Locate the cell with the specified text and output its (x, y) center coordinate. 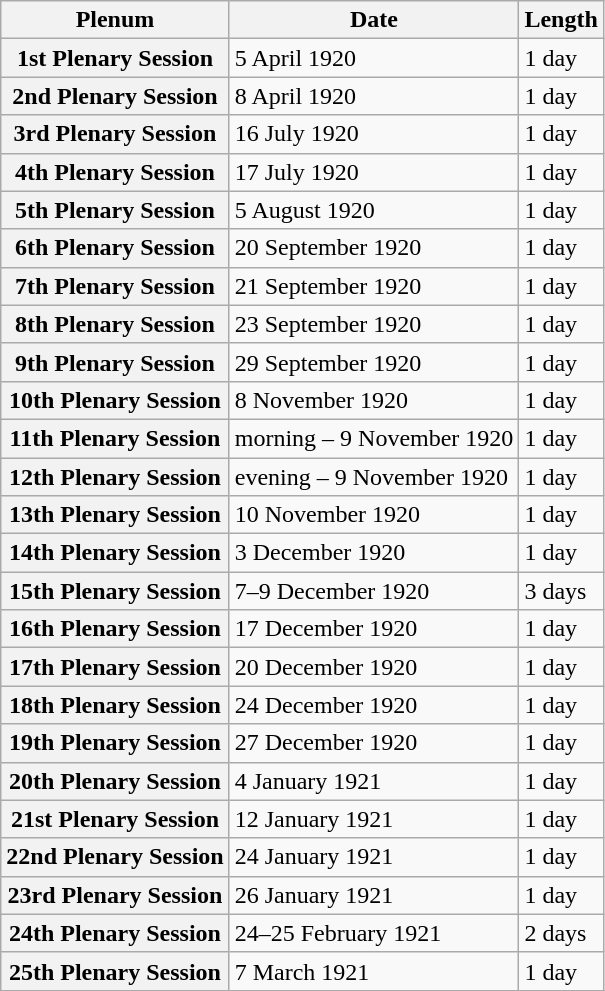
19th Plenary Session (115, 743)
8 November 1920 (374, 400)
8 April 1920 (374, 96)
29 September 1920 (374, 362)
10 November 1920 (374, 515)
evening – 9 November 1920 (374, 477)
25th Plenary Session (115, 971)
3 December 1920 (374, 553)
24–25 February 1921 (374, 933)
26 January 1921 (374, 895)
4 January 1921 (374, 781)
23 September 1920 (374, 324)
22nd Plenary Session (115, 857)
17 July 1920 (374, 172)
20 September 1920 (374, 248)
5 August 1920 (374, 210)
15th Plenary Session (115, 591)
4th Plenary Session (115, 172)
12th Plenary Session (115, 477)
6th Plenary Session (115, 248)
16 July 1920 (374, 134)
27 December 1920 (374, 743)
10th Plenary Session (115, 400)
5 April 1920 (374, 58)
13th Plenary Session (115, 515)
12 January 1921 (374, 819)
11th Plenary Session (115, 438)
5th Plenary Session (115, 210)
21st Plenary Session (115, 819)
17 December 1920 (374, 629)
Length (561, 20)
Plenum (115, 20)
1st Plenary Session (115, 58)
20th Plenary Session (115, 781)
20 December 1920 (374, 667)
24 December 1920 (374, 705)
8th Plenary Session (115, 324)
24th Plenary Session (115, 933)
morning – 9 November 1920 (374, 438)
24 January 1921 (374, 857)
3 days (561, 591)
23rd Plenary Session (115, 895)
7 March 1921 (374, 971)
2 days (561, 933)
17th Plenary Session (115, 667)
21 September 1920 (374, 286)
16th Plenary Session (115, 629)
Date (374, 20)
14th Plenary Session (115, 553)
7th Plenary Session (115, 286)
18th Plenary Session (115, 705)
2nd Plenary Session (115, 96)
9th Plenary Session (115, 362)
3rd Plenary Session (115, 134)
7–9 December 1920 (374, 591)
